From the cell containing the given text, extract its center point as (x, y) coordinate. 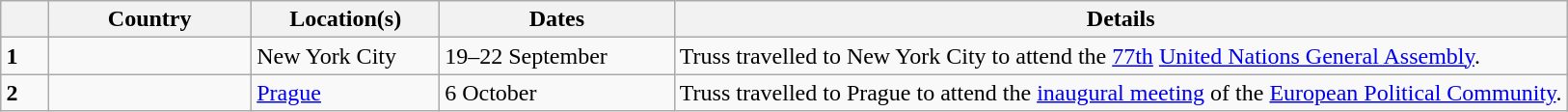
New York City (345, 56)
19–22 September (557, 56)
Truss travelled to New York City to attend the 77th United Nations General Assembly. (1121, 56)
2 (25, 93)
Country (150, 19)
6 October (557, 93)
Truss travelled to Prague to attend the inaugural meeting of the European Political Community. (1121, 93)
Details (1121, 19)
1 (25, 56)
Prague (345, 93)
Location(s) (345, 19)
Dates (557, 19)
